Return [x, y] of the center of cell containing provided text 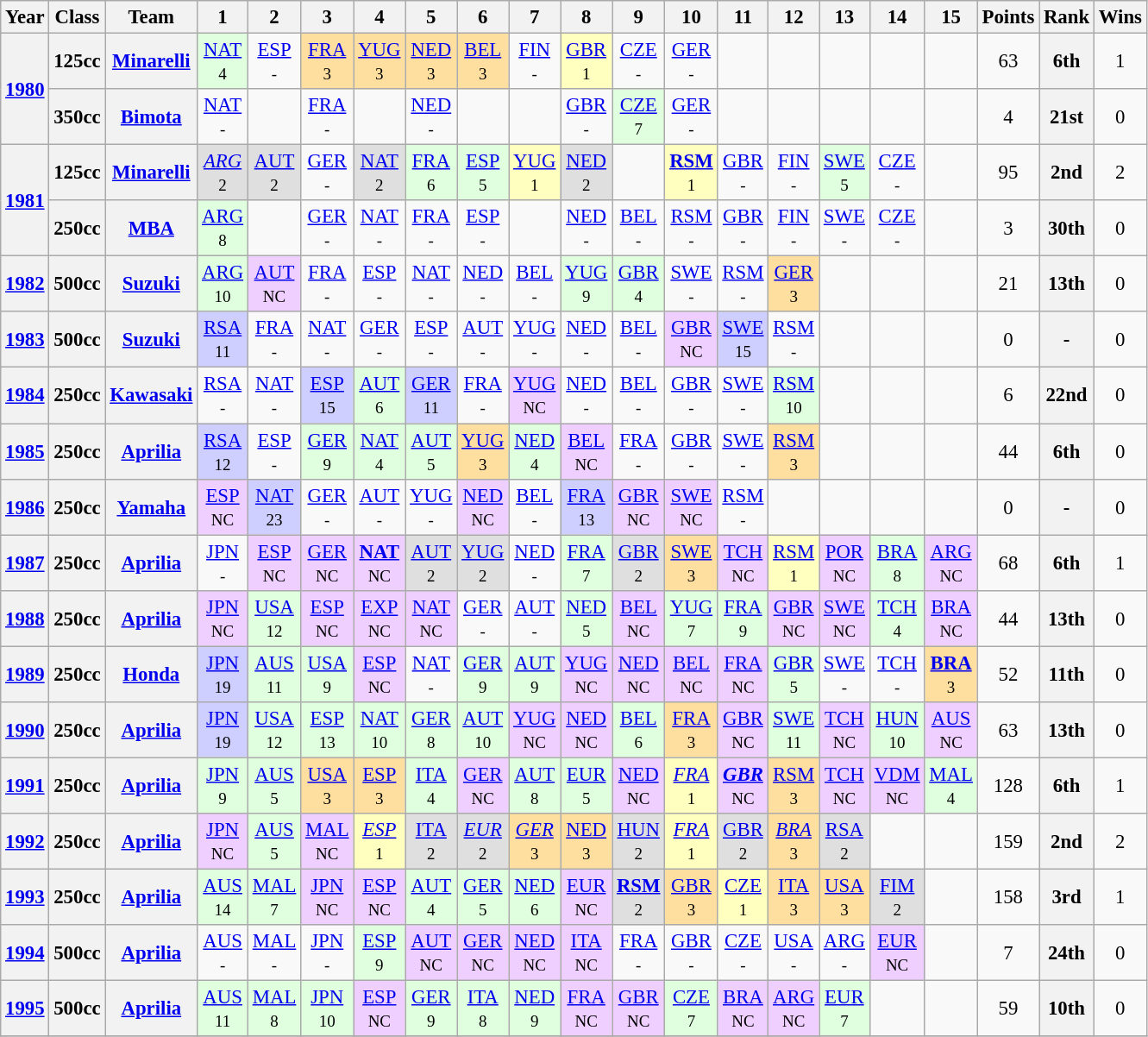
Kawasaki [152, 395]
1994 [25, 952]
ESP13 [328, 730]
MAL4 [950, 785]
NED6 [535, 897]
NED2 [587, 173]
YUG1 [535, 173]
RSA11 [223, 340]
EXPNC [380, 618]
AUT4 [431, 897]
BEL6 [638, 730]
Yamaha [152, 507]
Wins [1120, 17]
1993 [25, 897]
1991 [25, 785]
Points [1007, 17]
21st [1067, 117]
USA9 [328, 675]
ESP5 [483, 173]
59 [1007, 1009]
HUN2 [638, 842]
10 [692, 17]
1983 [25, 340]
ESP9 [380, 952]
ITA8 [483, 1009]
EUR5 [587, 785]
1989 [25, 675]
HUN10 [897, 730]
JPN10 [328, 1009]
MAL- [274, 952]
ARG2 [223, 173]
11 [743, 17]
NED4 [535, 452]
1980 [25, 90]
Year [25, 17]
MAL8 [274, 1009]
AUS- [223, 952]
11th [1067, 675]
JPN9 [223, 785]
350cc [78, 117]
159 [1007, 842]
FRA9 [743, 618]
NAT23 [274, 507]
5 [431, 17]
128 [1007, 785]
CZE1 [743, 897]
FRA7 [587, 562]
ITA4 [431, 785]
ITA2 [431, 842]
RSA12 [223, 452]
YUG9 [587, 285]
158 [1007, 897]
VDMNC [897, 785]
SWE11 [794, 730]
AUSNC [950, 730]
SWE15 [743, 340]
1985 [25, 452]
EUR2 [483, 842]
RSA2 [845, 842]
MAL7 [274, 897]
RSM10 [794, 395]
1981 [25, 200]
68 [1007, 562]
GBR4 [638, 285]
PORNC [845, 562]
AUT8 [535, 785]
9 [638, 17]
YUG2 [483, 562]
GER5 [483, 897]
1995 [25, 1009]
1992 [25, 842]
21 [1007, 285]
ARG8 [223, 228]
10th [1067, 1009]
30th [1067, 228]
1982 [25, 285]
AUT10 [483, 730]
1984 [25, 395]
FRA13 [587, 507]
ESP3 [380, 785]
MALNC [328, 842]
3rd [1067, 897]
24th [1067, 952]
RSA- [223, 395]
GBR3 [692, 897]
12 [794, 17]
ITANC [587, 952]
GBR5 [794, 675]
13 [845, 17]
SWE3 [692, 562]
NAT10 [380, 730]
AUT5 [431, 452]
GER11 [431, 395]
Honda [152, 675]
SWE5 [845, 173]
Rank [1067, 17]
YUG7 [692, 618]
ESP1 [380, 842]
Class [78, 17]
FIM2 [897, 897]
GBR1 [587, 62]
EUR7 [845, 1009]
AUT6 [380, 395]
MBA [152, 228]
NED5 [587, 618]
AUT9 [535, 675]
NED9 [535, 1009]
RSM2 [638, 897]
ITA3 [794, 897]
15 [950, 17]
Team [152, 17]
AUS14 [223, 897]
52 [1007, 675]
1990 [25, 730]
BEL3 [483, 62]
ARG10 [223, 285]
1987 [25, 562]
22nd [1067, 395]
NAT2 [380, 173]
Bimota [152, 117]
GER8 [431, 730]
BRA8 [897, 562]
95 [1007, 173]
ESP15 [328, 395]
8 [587, 17]
1988 [25, 618]
ARG- [845, 952]
1986 [25, 507]
14 [897, 17]
FRA6 [431, 173]
TCH- [897, 675]
TCH4 [897, 618]
USA- [794, 952]
